For the text-containing cell, return its midpoint in [X, Y] coordinate format. 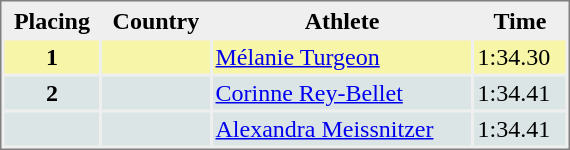
Alexandra Meissnitzer [342, 128]
Corinne Rey-Bellet [342, 92]
1:34.30 [520, 56]
Mélanie Turgeon [342, 56]
1 [52, 56]
Placing [52, 20]
2 [52, 92]
Athlete [342, 20]
Country [156, 20]
Time [520, 20]
